Capture the cell that displays the provided text and extract its [X, Y] central coordinate. 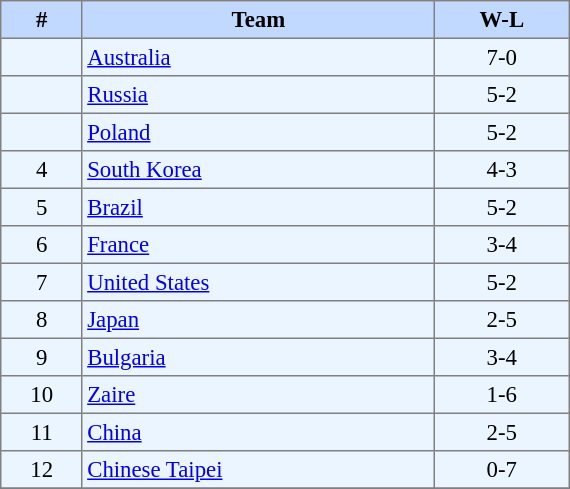
0-7 [502, 470]
7-0 [502, 57]
Team [258, 20]
Zaire [258, 395]
Poland [258, 132]
# [42, 20]
South Korea [258, 170]
8 [42, 320]
China [258, 432]
Australia [258, 57]
9 [42, 357]
France [258, 245]
Brazil [258, 207]
W-L [502, 20]
5 [42, 207]
10 [42, 395]
12 [42, 470]
4-3 [502, 170]
Bulgaria [258, 357]
11 [42, 432]
6 [42, 245]
4 [42, 170]
Russia [258, 95]
United States [258, 282]
Japan [258, 320]
7 [42, 282]
Chinese Taipei [258, 470]
1-6 [502, 395]
